Return [X, Y] of the center of cell containing provided text 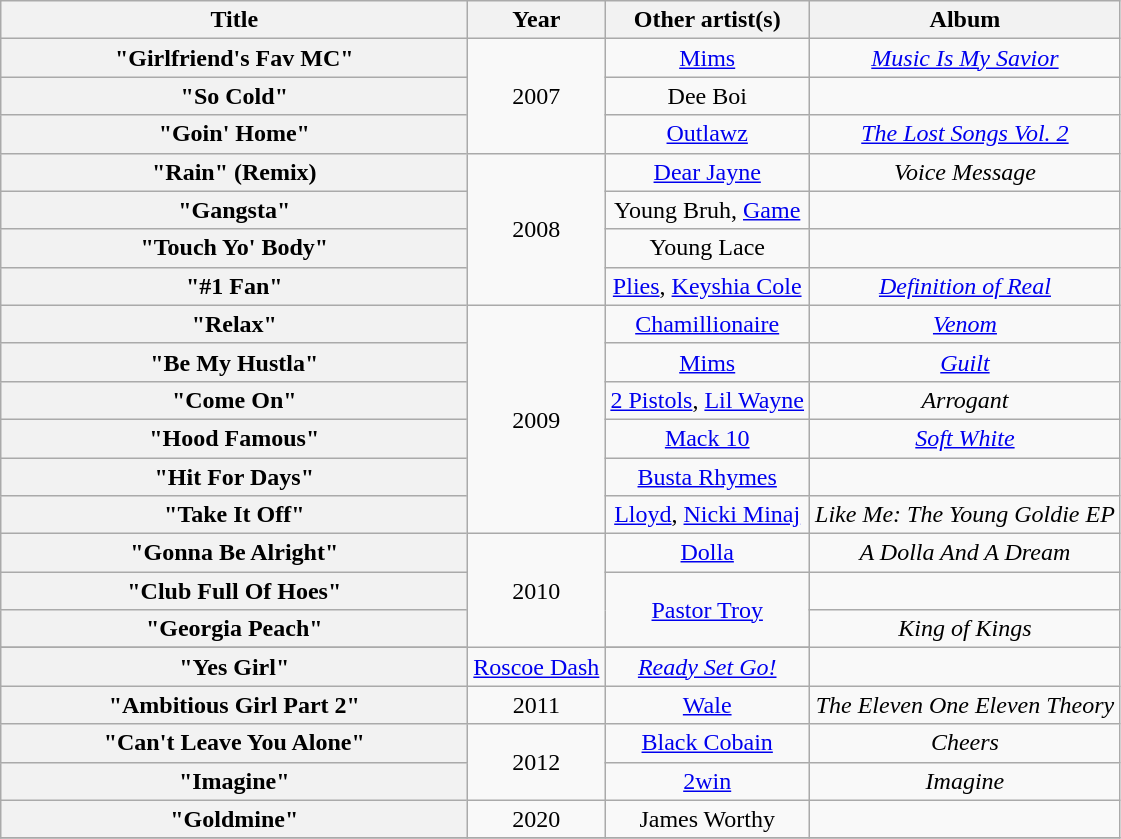
Soft White [966, 438]
"Relax" [234, 324]
Like Me: The Young Goldie EP [966, 515]
Young Lace [708, 248]
"So Cold" [234, 96]
"Be My Hustla" [234, 362]
Other artist(s) [708, 20]
Venom [966, 324]
"Goin' Home" [234, 134]
Year [536, 20]
2008 [536, 229]
James Worthy [708, 819]
Busta Rhymes [708, 477]
2010 [536, 591]
Young Bruh, Game [708, 210]
Pastor Troy [708, 610]
The Lost Songs Vol. 2 [966, 134]
2009 [536, 419]
"Gangsta" [234, 210]
2020 [536, 819]
Black Cobain [708, 743]
Wale [708, 705]
"Hit For Days" [234, 477]
2012 [536, 762]
Lloyd, Nicki Minaj [708, 515]
Chamillionaire [708, 324]
A Dolla And A Dream [966, 553]
Cheers [966, 743]
King of Kings [966, 629]
"Can't Leave You Alone" [234, 743]
Title [234, 20]
"Touch Yo' Body" [234, 248]
Voice Message [966, 172]
"#1 Fan" [234, 286]
"Gonna Be Alright" [234, 553]
The Eleven One Eleven Theory [966, 705]
"Take It Off" [234, 515]
2007 [536, 96]
"Come On" [234, 400]
Roscoe Dash [536, 667]
Imagine [966, 781]
"Goldmine" [234, 819]
Arrogant [966, 400]
Outlawz [708, 134]
"Hood Famous" [234, 438]
Plies, Keyshia Cole [708, 286]
2 Pistols, Lil Wayne [708, 400]
2win [708, 781]
Ready Set Go! [708, 667]
"Imagine" [234, 781]
"Girlfriend's Fav MC" [234, 58]
Album [966, 20]
Dee Boi [708, 96]
"Club Full Of Hoes" [234, 591]
"Georgia Peach" [234, 629]
Dolla [708, 553]
"Ambitious Girl Part 2" [234, 705]
Definition of Real [966, 286]
Mack 10 [708, 438]
Dear Jayne [708, 172]
2011 [536, 705]
Guilt [966, 362]
"Rain" (Remix) [234, 172]
Music Is My Savior [966, 58]
"Yes Girl" [234, 667]
